For the text-containing cell, return its midpoint in (X, Y) coordinate format. 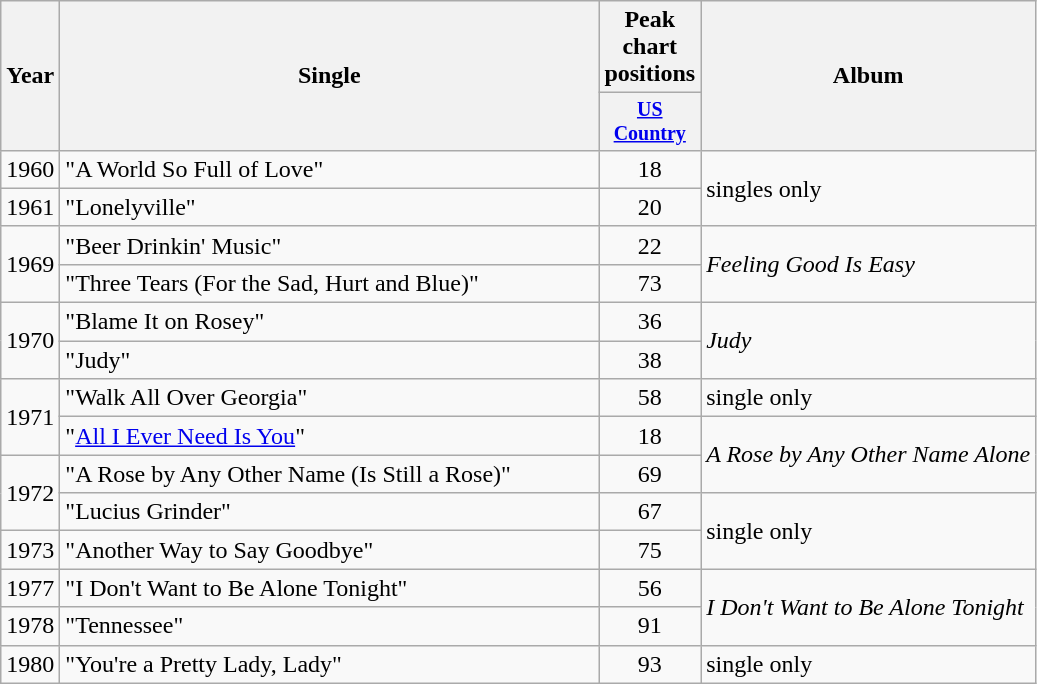
"Another Way to Say Goodbye" (330, 550)
91 (650, 626)
1961 (30, 207)
1973 (30, 550)
1960 (30, 169)
22 (650, 245)
1969 (30, 264)
Feeling Good Is Easy (868, 264)
20 (650, 207)
1980 (30, 664)
38 (650, 360)
Single (330, 76)
A Rose by Any Other Name Alone (868, 455)
"You're a Pretty Lady, Lady" (330, 664)
"All I Ever Need Is You" (330, 436)
"I Don't Want to Be Alone Tonight" (330, 588)
Year (30, 76)
US Country (650, 122)
69 (650, 474)
1972 (30, 493)
"A World So Full of Love" (330, 169)
I Don't Want to Be Alone Tonight (868, 607)
67 (650, 512)
75 (650, 550)
"Tennessee" (330, 626)
"Judy" (330, 360)
93 (650, 664)
Judy (868, 341)
"Lucius Grinder" (330, 512)
"Beer Drinkin' Music" (330, 245)
73 (650, 283)
58 (650, 398)
1970 (30, 341)
"Lonelyville" (330, 207)
56 (650, 588)
"A Rose by Any Other Name (Is Still a Rose)" (330, 474)
"Walk All Over Georgia" (330, 398)
36 (650, 322)
Album (868, 76)
Peak chartpositions (650, 47)
1971 (30, 417)
1978 (30, 626)
"Blame It on Rosey" (330, 322)
1977 (30, 588)
singles only (868, 188)
"Three Tears (For the Sad, Hurt and Blue)" (330, 283)
